Determine the [x, y] coordinate at the center of the cell enclosing the given text.  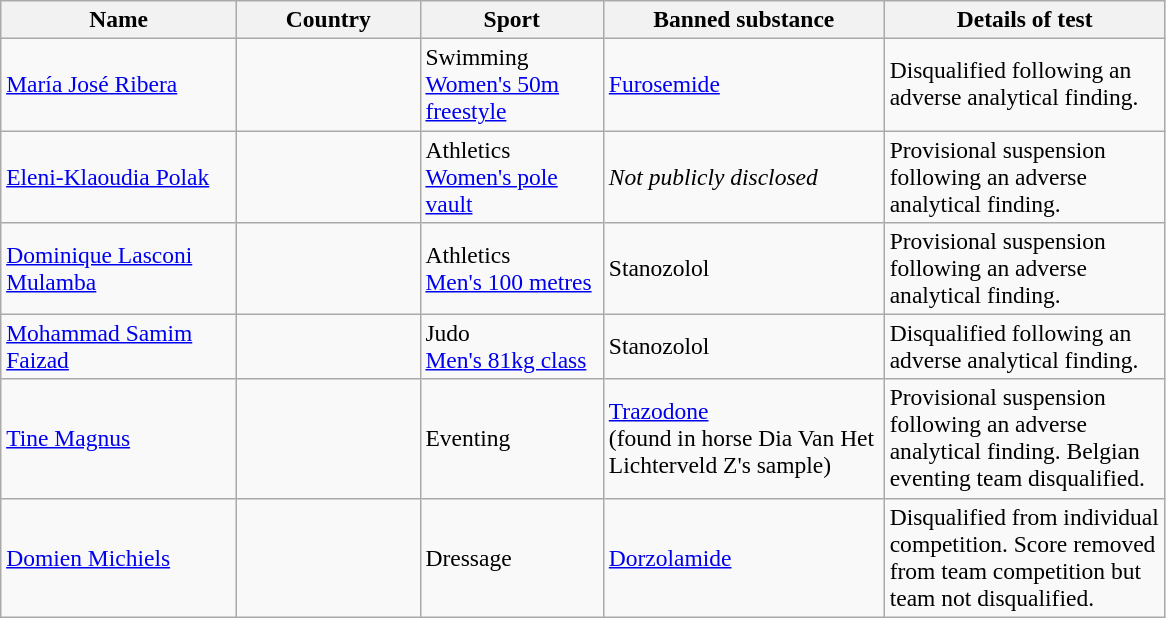
Judo Men's 81kg class [512, 346]
Banned substance [744, 19]
Name [119, 19]
Eventing [512, 438]
Mohammad Samim Faizad [119, 346]
Tine Magnus [119, 438]
Swimming Women's 50m freestyle [512, 84]
Eleni-Klaoudia Polak [119, 176]
Disqualified from individual competition. Score removed from team competition but team not disqualified. [1024, 558]
Country [328, 19]
María José Ribera [119, 84]
Dominique Lasconi Mulamba [119, 268]
Provisional suspension following an adverse analytical finding. Belgian eventing team disqualified. [1024, 438]
Furosemide [744, 84]
Details of test [1024, 19]
Dressage [512, 558]
Dorzolamide [744, 558]
Sport [512, 19]
Domien Michiels [119, 558]
Not publicly disclosed [744, 176]
Athletics Men's 100 metres [512, 268]
Athletics Women's pole vault [512, 176]
Trazodone(found in horse Dia Van Het Lichterveld Z's sample) [744, 438]
